Return the [X, Y] coordinate for the center point of the cell that contains the specified text.  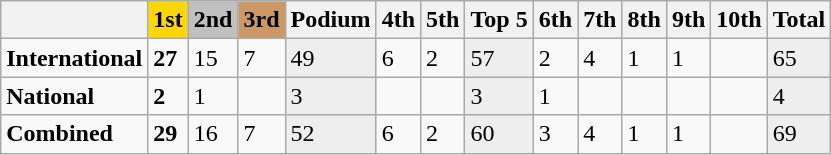
27 [168, 58]
4th [398, 20]
Total [799, 20]
6th [555, 20]
49 [330, 58]
69 [799, 134]
3rd [262, 20]
10th [739, 20]
15 [213, 58]
Podium [330, 20]
1st [168, 20]
National [74, 96]
29 [168, 134]
8th [644, 20]
2nd [213, 20]
Top 5 [499, 20]
16 [213, 134]
International [74, 58]
7th [600, 20]
Combined [74, 134]
52 [330, 134]
57 [499, 58]
65 [799, 58]
5th [443, 20]
9th [688, 20]
60 [499, 134]
